Pinpoint the cell where the given text exists, returning its (X, Y) midpoint coordinate. 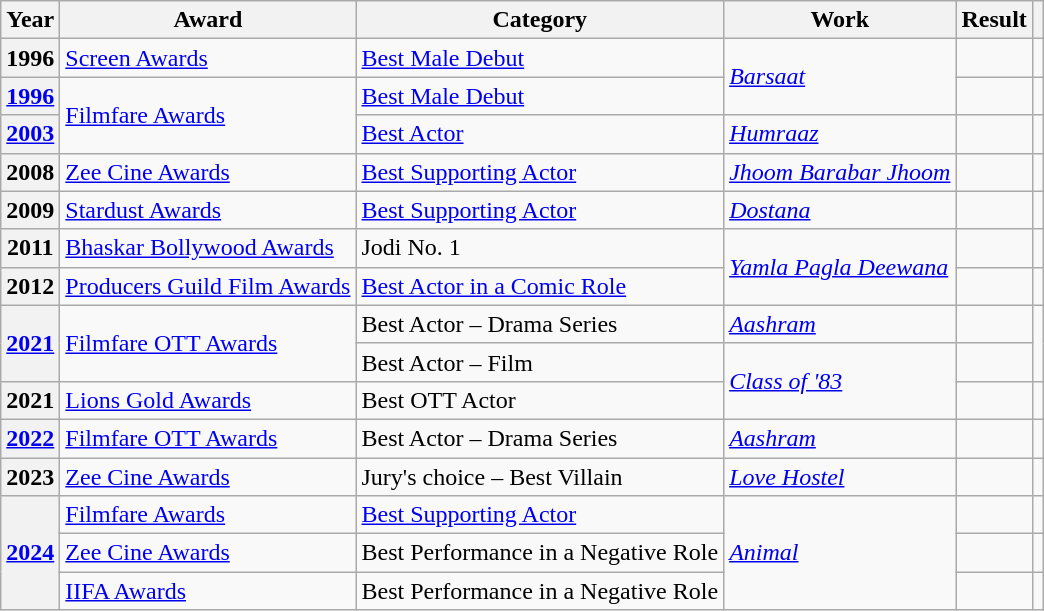
Yamla Pagla Deewana (840, 267)
Best OTT Actor (540, 400)
Dostana (840, 210)
Barsaat (840, 77)
Lions Gold Awards (208, 400)
Bhaskar Bollywood Awards (208, 248)
2023 (30, 477)
2011 (30, 248)
Best Actor in a Comic Role (540, 286)
Work (840, 20)
Best Actor – Film (540, 362)
2022 (30, 438)
Award (208, 20)
Producers Guild Film Awards (208, 286)
Result (994, 20)
Jodi No. 1 (540, 248)
Class of '83 (840, 381)
2024 (30, 553)
Year (30, 20)
2009 (30, 210)
2003 (30, 134)
Best Actor (540, 134)
Stardust Awards (208, 210)
2008 (30, 172)
Screen Awards (208, 58)
Humraaz (840, 134)
Jury's choice – Best Villain (540, 477)
Jhoom Barabar Jhoom (840, 172)
Category (540, 20)
Love Hostel (840, 477)
IIFA Awards (208, 591)
2012 (30, 286)
Animal (840, 553)
